Locate the cell with the specified text and output its (x, y) center coordinate. 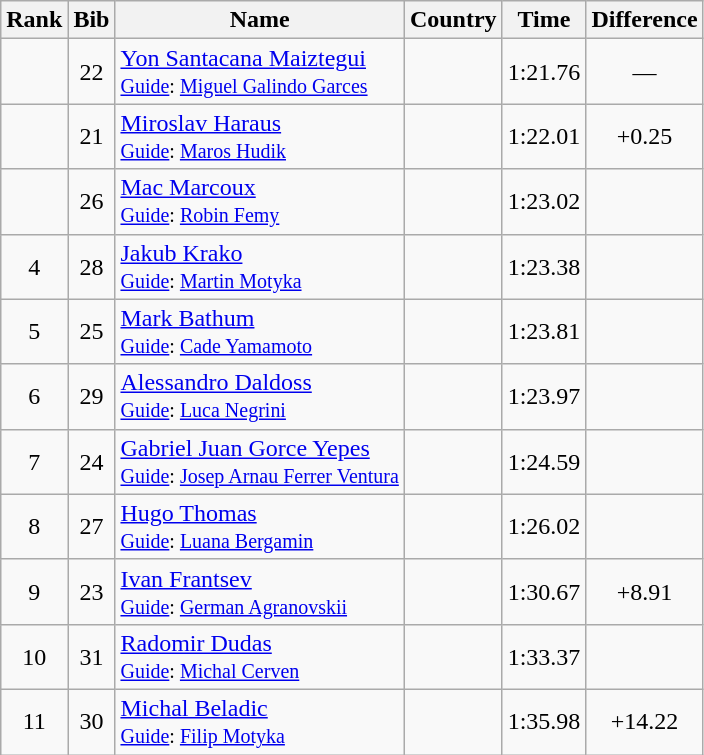
1:33.37 (544, 656)
27 (92, 526)
Country (453, 20)
21 (92, 136)
30 (92, 722)
1:35.98 (544, 722)
+8.91 (644, 592)
1:23.97 (544, 396)
1:23.38 (544, 266)
25 (92, 332)
+14.22 (644, 722)
11 (34, 722)
22 (92, 72)
1:21.76 (544, 72)
31 (92, 656)
4 (34, 266)
26 (92, 202)
Mac MarcouxGuide: Robin Femy (260, 202)
7 (34, 462)
Hugo ThomasGuide: Luana Bergamin (260, 526)
Bib (92, 20)
6 (34, 396)
Alessandro DaldossGuide: Luca Negrini (260, 396)
Jakub KrakoGuide: Martin Motyka (260, 266)
28 (92, 266)
1:24.59 (544, 462)
Rank (34, 20)
— (644, 72)
Yon Santacana MaizteguiGuide: Miguel Galindo Garces (260, 72)
24 (92, 462)
1:23.81 (544, 332)
Gabriel Juan Gorce YepesGuide: Josep Arnau Ferrer Ventura (260, 462)
Name (260, 20)
29 (92, 396)
5 (34, 332)
1:22.01 (544, 136)
Ivan FrantsevGuide: German Agranovskii (260, 592)
23 (92, 592)
10 (34, 656)
1:23.02 (544, 202)
Difference (644, 20)
Time (544, 20)
1:26.02 (544, 526)
Miroslav HarausGuide: Maros Hudik (260, 136)
9 (34, 592)
1:30.67 (544, 592)
Michal BeladicGuide: Filip Motyka (260, 722)
8 (34, 526)
+0.25 (644, 136)
Mark BathumGuide: Cade Yamamoto (260, 332)
Radomir DudasGuide: Michal Cerven (260, 656)
